Determine the [x, y] coordinate at the center of the cell enclosing the given text.  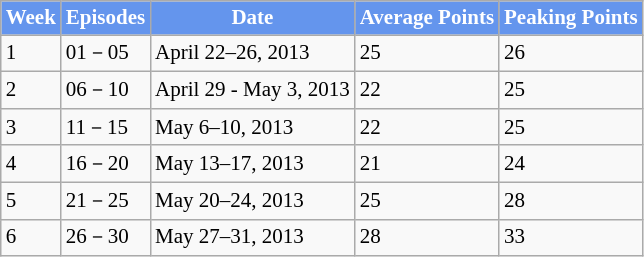
24 [571, 164]
06－10 [106, 90]
April 22–26, 2013 [252, 54]
6 [31, 238]
Average Points [427, 18]
26－30 [106, 238]
1 [31, 54]
Episodes [106, 18]
Peaking Points [571, 18]
11－15 [106, 126]
26 [571, 54]
16－20 [106, 164]
21－25 [106, 200]
May 20–24, 2013 [252, 200]
5 [31, 200]
33 [571, 238]
Week [31, 18]
21 [427, 164]
3 [31, 126]
May 6–10, 2013 [252, 126]
2 [31, 90]
4 [31, 164]
May 27–31, 2013 [252, 238]
Date [252, 18]
May 13–17, 2013 [252, 164]
April 29 - May 3, 2013 [252, 90]
01－05 [106, 54]
